Extract the (X, Y) coordinate from the center of the cell holding the provided text.  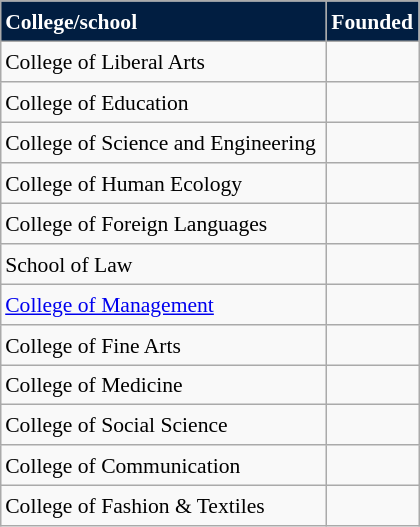
College of Education (162, 102)
Founded (372, 21)
College of Fine Arts (162, 344)
College of Management (162, 304)
College of Science and Engineering (162, 142)
College of Fashion & Textiles (162, 506)
College of Liberal Arts (162, 62)
College/school (162, 21)
School of Law (162, 263)
College of Social Science (162, 425)
College of Communication (162, 465)
College of Medicine (162, 385)
College of Foreign Languages (162, 223)
College of Human Ecology (162, 183)
